Identify which cell holds the provided text, then report its [X, Y] central coordinate. 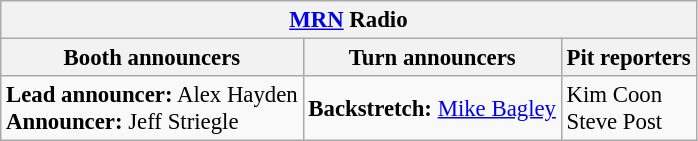
Booth announcers [152, 58]
Lead announcer: Alex HaydenAnnouncer: Jeff Striegle [152, 108]
MRN Radio [348, 20]
Pit reporters [628, 58]
Kim CoonSteve Post [628, 108]
Backstretch: Mike Bagley [432, 108]
Turn announcers [432, 58]
